For the text-containing cell, return its midpoint in [X, Y] coordinate format. 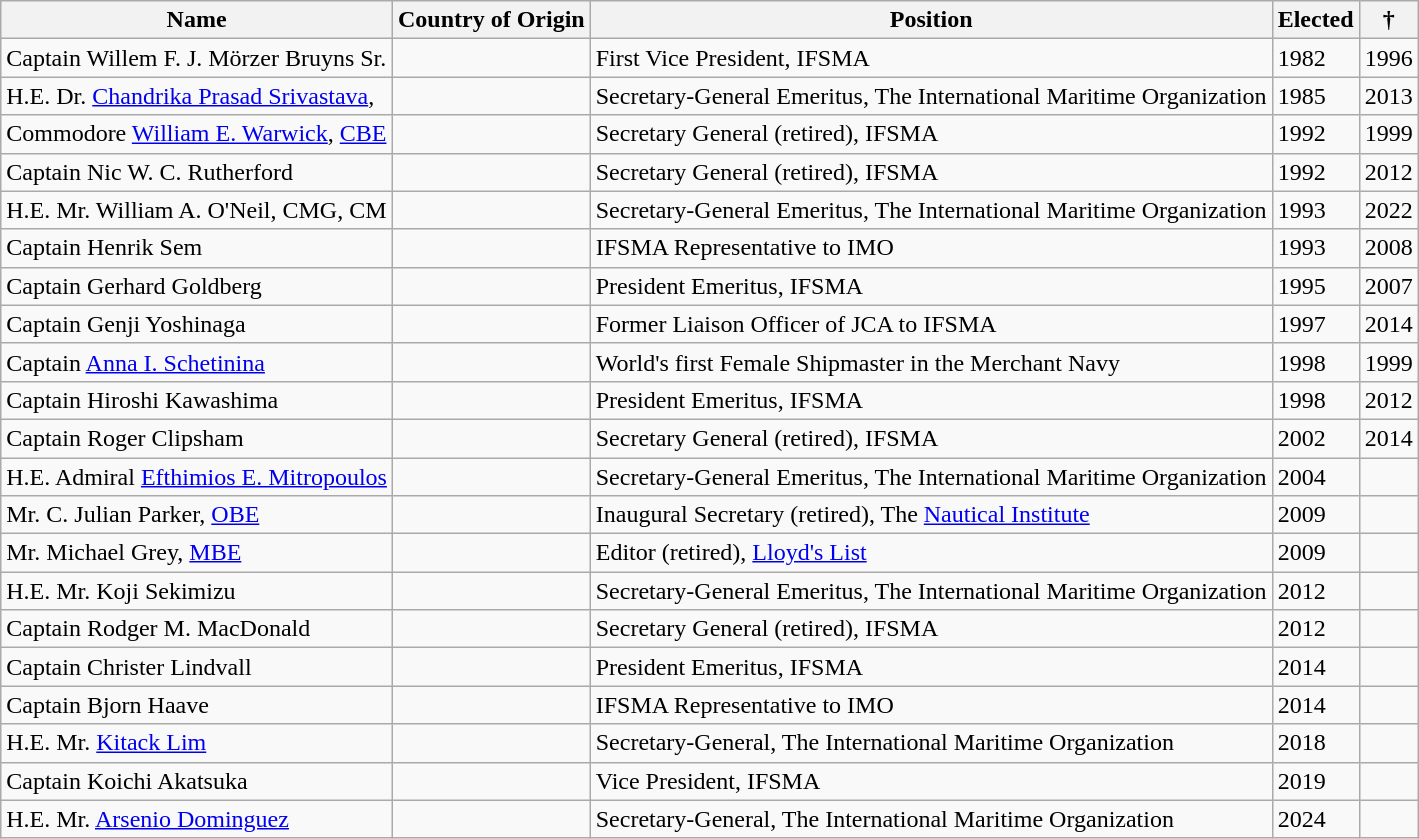
Captain Koichi Akatsuka [197, 781]
2022 [1388, 210]
H.E. Dr. Chandrika Prasad Srivastava, [197, 96]
Position [931, 20]
Captain Nic W. C. Rutherford [197, 172]
Captain Willem F. J. Mörzer Bruyns Sr. [197, 58]
1995 [1316, 286]
Captain Bjorn Haave [197, 705]
2018 [1316, 743]
2008 [1388, 248]
2024 [1316, 819]
Editor (retired), Lloyd's List [931, 553]
Vice President, IFSMA [931, 781]
Country of Origin [491, 20]
2007 [1388, 286]
2004 [1316, 477]
2019 [1316, 781]
H.E. Mr. Arsenio Dominguez [197, 819]
Elected [1316, 20]
1997 [1316, 324]
1982 [1316, 58]
2002 [1316, 438]
Captain Hiroshi Kawashima [197, 400]
Former Liaison Officer of JCA to IFSMA [931, 324]
First Vice President, IFSMA [931, 58]
† [1388, 20]
H.E. Mr. William A. O'Neil, CMG, CM [197, 210]
Captain Anna I. Schetinina [197, 362]
Captain Christer Lindvall [197, 667]
World's first Female Shipmaster in the Merchant Navy [931, 362]
H.E. Mr. Kitack Lim [197, 743]
2013 [1388, 96]
Mr. Michael Grey, MBE [197, 553]
1985 [1316, 96]
H.E. Admiral Efthimios E. Mitropoulos [197, 477]
Captain Genji Yoshinaga [197, 324]
Commodore William E. Warwick, CBE [197, 134]
Captain Roger Clipsham [197, 438]
Captain Rodger M. MacDonald [197, 629]
Name [197, 20]
Captain Gerhard Goldberg [197, 286]
H.E. Mr. Koji Sekimizu [197, 591]
Inaugural Secretary (retired), The Nautical Institute [931, 515]
Captain Henrik Sem [197, 248]
1996 [1388, 58]
Mr. C. Julian Parker, OBE [197, 515]
